Return the [X, Y] coordinate for the center point of the cell that contains the specified text.  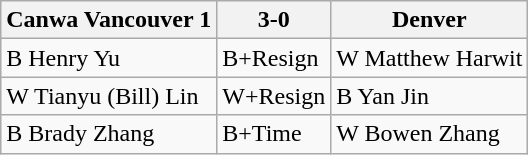
Canwa Vancouver 1 [109, 20]
B+Resign [274, 58]
W Bowen Zhang [430, 134]
Denver [430, 20]
B+Time [274, 134]
B Henry Yu [109, 58]
3-0 [274, 20]
W+Resign [274, 96]
B Brady Zhang [109, 134]
W Matthew Harwit [430, 58]
B Yan Jin [430, 96]
W Tianyu (Bill) Lin [109, 96]
